Pinpoint the cell where the given text exists, returning its [X, Y] midpoint coordinate. 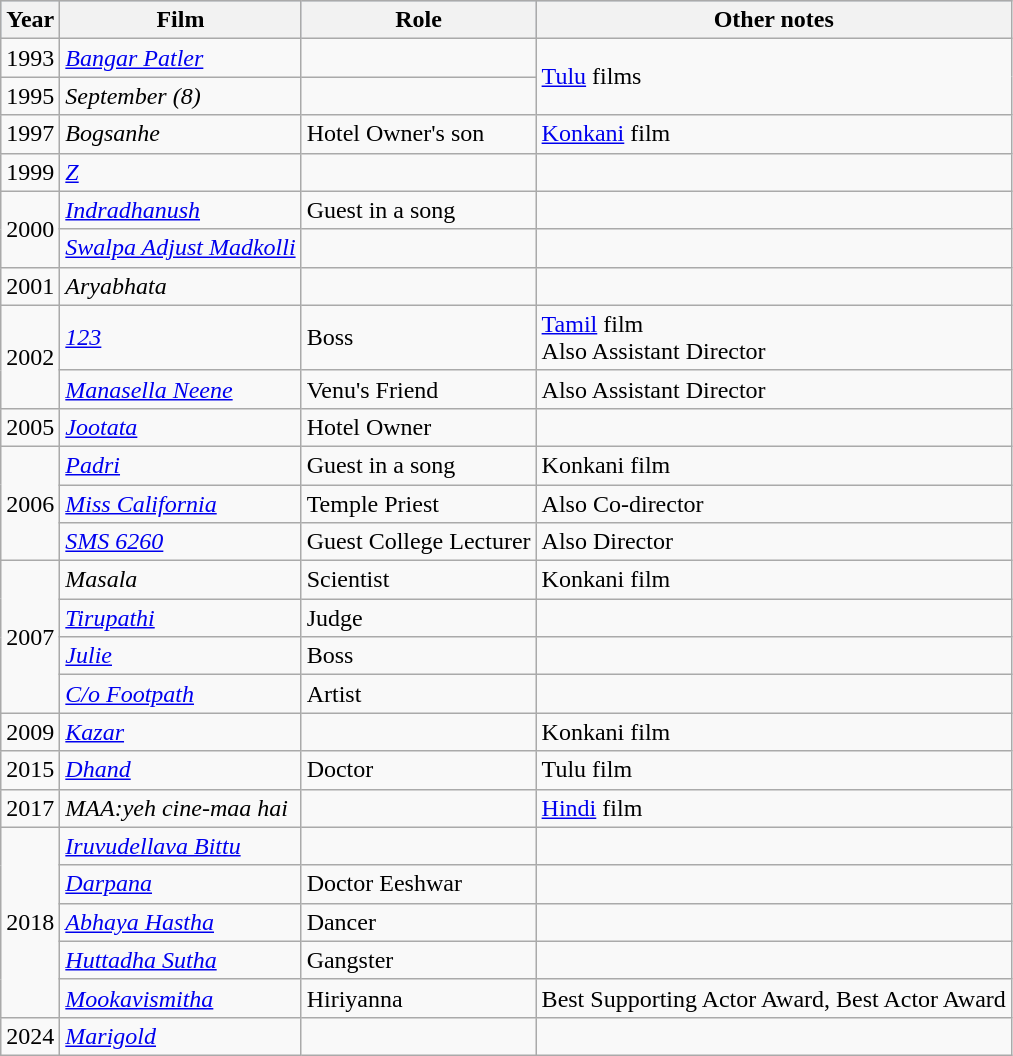
Swalpa Adjust Madkolli [180, 248]
2007 [30, 637]
2024 [30, 1036]
2009 [30, 732]
2000 [30, 229]
Also Director [774, 542]
Tulu films [774, 77]
2015 [30, 770]
Mookavismitha [180, 998]
Tulu film [774, 770]
Hotel Owner's son [418, 134]
Dancer [418, 922]
Masala [180, 580]
2001 [30, 286]
Dhand [180, 770]
Bangar Patler [180, 58]
Kazar [180, 732]
1993 [30, 58]
Guest College Lecturer [418, 542]
Iruvudellava Bittu [180, 846]
September (8) [180, 96]
Tirupathi [180, 618]
Venu's Friend [418, 389]
Role [418, 20]
Artist [418, 694]
Other notes [774, 20]
Doctor [418, 770]
Also Assistant Director [774, 389]
Best Supporting Actor Award, Best Actor Award [774, 998]
Manasella Neene [180, 389]
Indradhanush [180, 210]
Gangster [418, 960]
C/o Footpath [180, 694]
1997 [30, 134]
Tamil film Also Assistant Director [774, 338]
Jootata [180, 427]
Miss California [180, 503]
Judge [418, 618]
Hindi film [774, 808]
Julie [180, 656]
Marigold [180, 1036]
Hotel Owner [418, 427]
1999 [30, 172]
2018 [30, 922]
1995 [30, 96]
Year [30, 20]
Scientist [418, 580]
Temple Priest [418, 503]
Bogsanhe [180, 134]
Doctor Eeshwar [418, 884]
Darpana [180, 884]
Huttadha Sutha [180, 960]
Z [180, 172]
2002 [30, 356]
Hiriyanna [418, 998]
2017 [30, 808]
Padri [180, 465]
Abhaya Hastha [180, 922]
SMS 6260 [180, 542]
Aryabhata [180, 286]
2006 [30, 503]
MAA:yeh cine-maa hai [180, 808]
2005 [30, 427]
Also Co-director [774, 503]
Film [180, 20]
123 [180, 338]
